Provide the (x, y) coordinate of the cell's center where the given text is located.  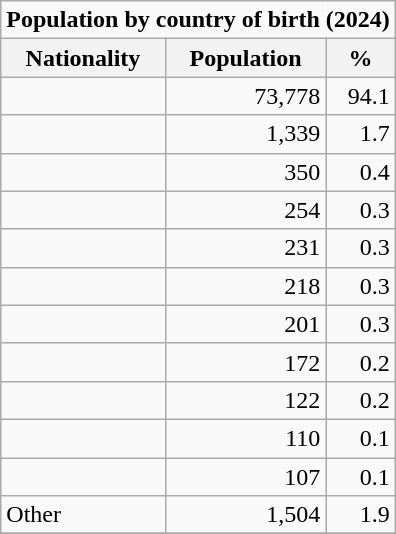
218 (246, 286)
Other (83, 515)
1,339 (246, 134)
172 (246, 362)
1.7 (360, 134)
107 (246, 477)
1,504 (246, 515)
254 (246, 210)
231 (246, 248)
350 (246, 172)
0.4 (360, 172)
201 (246, 324)
1.9 (360, 515)
94.1 (360, 96)
Population by country of birth (2024) (198, 20)
Population (246, 58)
% (360, 58)
122 (246, 400)
Nationality (83, 58)
110 (246, 438)
73,778 (246, 96)
